Find where the given text appears and provide that cell's center as (X, Y) coordinate. 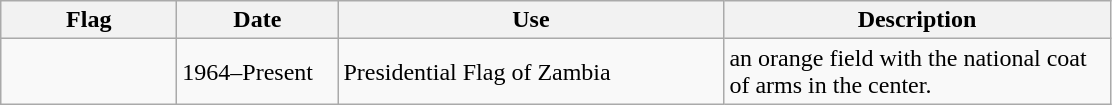
Date (258, 20)
an orange field with the national coat of arms in the center. (917, 72)
Use (531, 20)
Description (917, 20)
1964–Present (258, 72)
Presidential Flag of Zambia (531, 72)
Flag (89, 20)
